Output the (X, Y) coordinate of the center of the cell containing the given text.  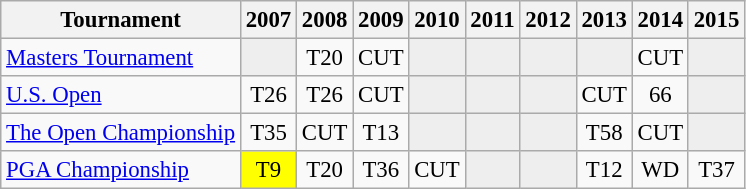
T37 (716, 170)
Tournament (121, 20)
2015 (716, 20)
2009 (381, 20)
2008 (325, 20)
The Open Championship (121, 133)
2014 (660, 20)
WD (660, 170)
PGA Championship (121, 170)
66 (660, 95)
2010 (437, 20)
2011 (492, 20)
2013 (604, 20)
2007 (268, 20)
T35 (268, 133)
T9 (268, 170)
T12 (604, 170)
U.S. Open (121, 95)
T13 (381, 133)
2012 (548, 20)
Masters Tournament (121, 58)
T36 (381, 170)
T58 (604, 133)
